Detect which cell encompasses the target text, then output its (X, Y) center coordinate. 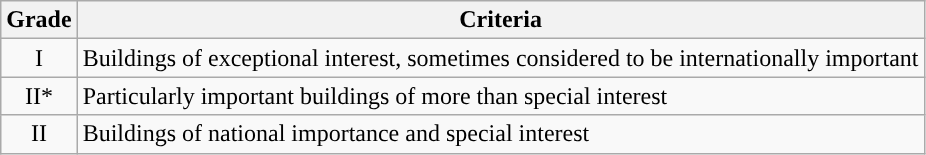
Particularly important buildings of more than special interest (500, 96)
Grade (39, 20)
Criteria (500, 20)
I (39, 58)
Buildings of national importance and special interest (500, 134)
II (39, 134)
Buildings of exceptional interest, sometimes considered to be internationally important (500, 58)
II* (39, 96)
